For the text-containing cell, return its midpoint in (x, y) coordinate format. 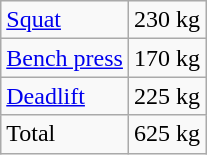
225 kg (166, 96)
Bench press (65, 58)
625 kg (166, 134)
Total (65, 134)
Deadlift (65, 96)
170 kg (166, 58)
Squat (65, 20)
230 kg (166, 20)
